Detect which cell encompasses the target text, then output its (x, y) center coordinate. 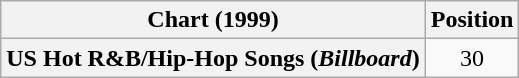
30 (472, 58)
US Hot R&B/Hip-Hop Songs (Billboard) (213, 58)
Chart (1999) (213, 20)
Position (472, 20)
